Return (x, y) of the center of cell containing provided text 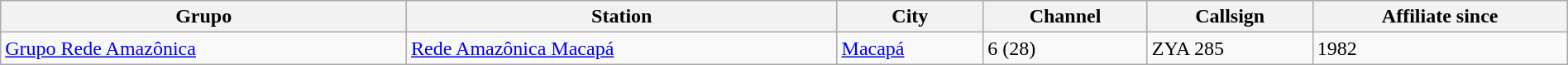
Station (622, 17)
Rede Amazônica Macapá (622, 48)
Affiliate since (1440, 17)
ZYA 285 (1230, 48)
Channel (1065, 17)
Macapá (910, 48)
6 (28) (1065, 48)
Grupo (203, 17)
1982 (1440, 48)
City (910, 17)
Grupo Rede Amazônica (203, 48)
Callsign (1230, 17)
